Pinpoint the cell where the given text exists, returning its (x, y) midpoint coordinate. 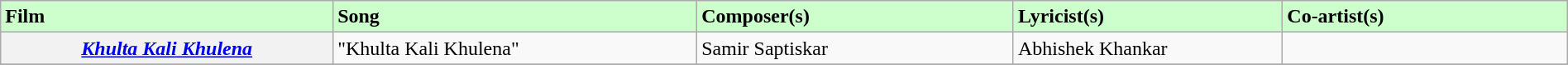
Abhishek Khankar (1148, 48)
Khulta Kali Khulena (167, 48)
Song (515, 17)
Co-artist(s) (1425, 17)
Composer(s) (855, 17)
Lyricist(s) (1148, 17)
Film (167, 17)
Samir Saptiskar (855, 48)
"Khulta Kali Khulena" (515, 48)
